Output the (X, Y) coordinate of the center of the cell containing the given text.  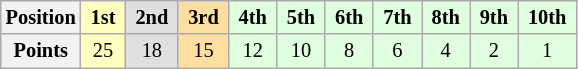
Position (41, 17)
4th (253, 17)
5th (301, 17)
18 (152, 51)
6 (397, 51)
9th (494, 17)
Points (41, 51)
10th (547, 17)
25 (104, 51)
12 (253, 51)
1 (547, 51)
6th (349, 17)
2 (494, 51)
8th (446, 17)
3rd (203, 17)
2nd (152, 17)
8 (349, 51)
10 (301, 51)
1st (104, 17)
4 (446, 51)
7th (397, 17)
15 (203, 51)
